Identify which cell holds the provided text, then report its [x, y] central coordinate. 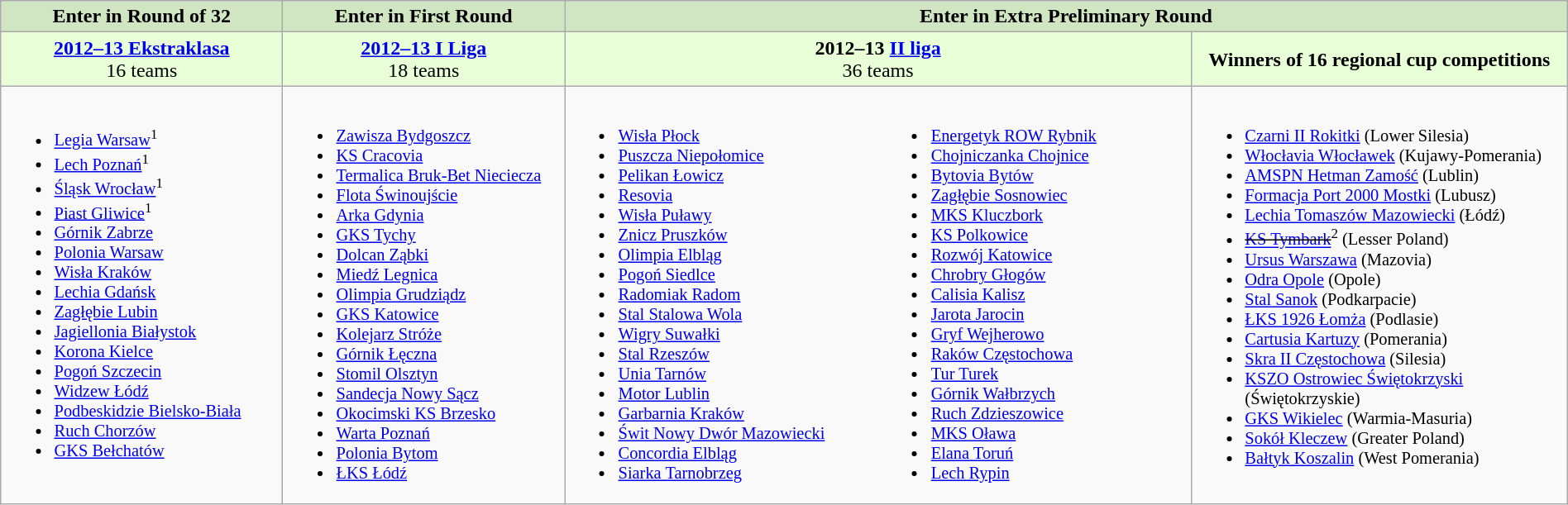
2012–13 Ekstraklasa16 teams [142, 60]
Enter in Round of 32 [142, 17]
Enter in First Round [423, 17]
2012–13 II liga36 teams [878, 60]
Enter in Extra Preliminary Round [1067, 17]
2012–13 I Liga18 teams [423, 60]
Winners of 16 regional cup competitions [1379, 60]
